Return the (x, y) coordinate for the center point of the cell that contains the specified text.  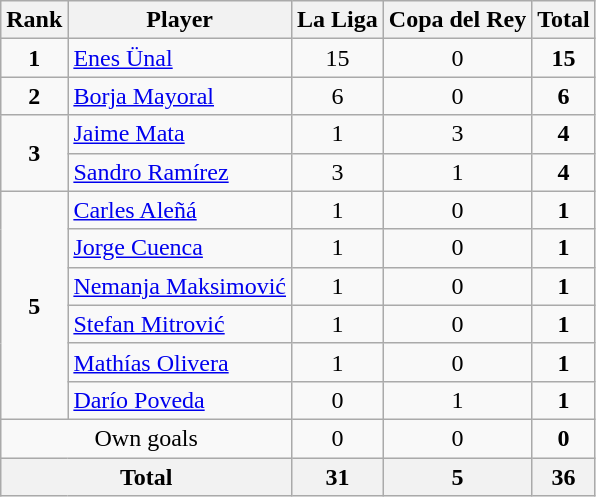
Own goals (146, 438)
Stefan Mitrović (180, 324)
Enes Ünal (180, 58)
36 (564, 477)
Player (180, 20)
Jaime Mata (180, 134)
Jorge Cuenca (180, 248)
Rank (34, 20)
Mathías Olivera (180, 362)
La Liga (338, 20)
Nemanja Maksimović (180, 286)
Sandro Ramírez (180, 172)
Carles Aleñá (180, 210)
Borja Mayoral (180, 96)
Darío Poveda (180, 400)
31 (338, 477)
2 (34, 96)
Copa del Rey (457, 20)
